Extract the [X, Y] coordinate from the center of the cell holding the provided text.  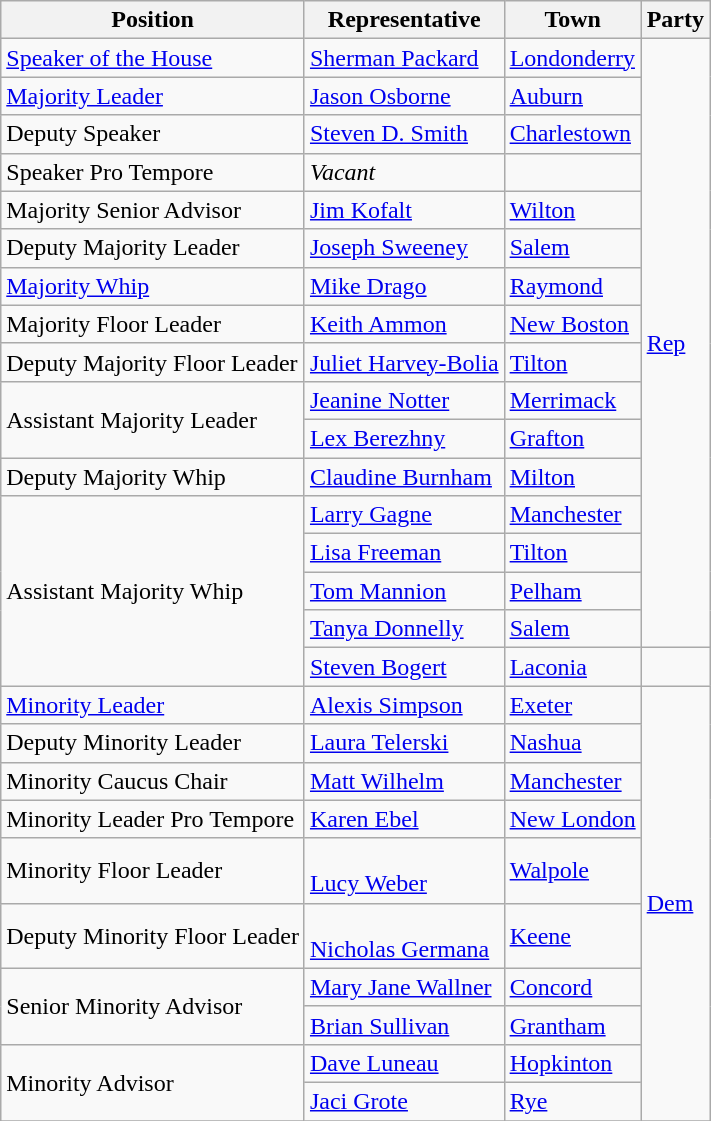
Auburn [572, 96]
Assistant Majority Whip [153, 591]
Jim Kofalt [404, 210]
Merrimack [572, 400]
Minority Advisor [153, 1082]
Larry Gagne [404, 515]
Jason Osborne [404, 96]
Dem [675, 904]
Representative [404, 20]
Rep [675, 344]
Matt Wilhelm [404, 781]
Majority Senior Advisor [153, 210]
Milton [572, 477]
Dave Luneau [404, 1063]
Majority Whip [153, 286]
Hopkinton [572, 1063]
Lucy Weber [404, 870]
Lex Berezhny [404, 438]
Vacant [404, 172]
Raymond [572, 286]
Nicholas Germana [404, 936]
Steven D. Smith [404, 134]
Party [675, 20]
Deputy Majority Leader [153, 248]
Karen Ebel [404, 819]
Minority Leader [153, 705]
Minority Floor Leader [153, 870]
Majority Floor Leader [153, 324]
Deputy Majority Whip [153, 477]
Tanya Donnelly [404, 629]
Deputy Majority Floor Leader [153, 362]
Alexis Simpson [404, 705]
Mike Drago [404, 286]
Majority Leader [153, 96]
Sherman Packard [404, 58]
New London [572, 819]
Exeter [572, 705]
Keith Ammon [404, 324]
Deputy Minority Floor Leader [153, 936]
Mary Jane Wallner [404, 987]
Concord [572, 987]
Speaker Pro Tempore [153, 172]
Grafton [572, 438]
Charlestown [572, 134]
Lisa Freeman [404, 553]
Minority Leader Pro Tempore [153, 819]
Juliet Harvey-Bolia [404, 362]
Steven Bogert [404, 667]
Speaker of the House [153, 58]
Laura Telerski [404, 743]
Deputy Speaker [153, 134]
Joseph Sweeney [404, 248]
Position [153, 20]
Pelham [572, 591]
Assistant Majority Leader [153, 419]
Claudine Burnham [404, 477]
Keene [572, 936]
Wilton [572, 210]
Senior Minority Advisor [153, 1006]
Jaci Grote [404, 1101]
Grantham [572, 1025]
Laconia [572, 667]
Town [572, 20]
Minority Caucus Chair [153, 781]
Nashua [572, 743]
Londonderry [572, 58]
Brian Sullivan [404, 1025]
Jeanine Notter [404, 400]
New Boston [572, 324]
Deputy Minority Leader [153, 743]
Rye [572, 1101]
Walpole [572, 870]
Tom Mannion [404, 591]
